Output the (x, y) coordinate of the center of the cell containing the given text.  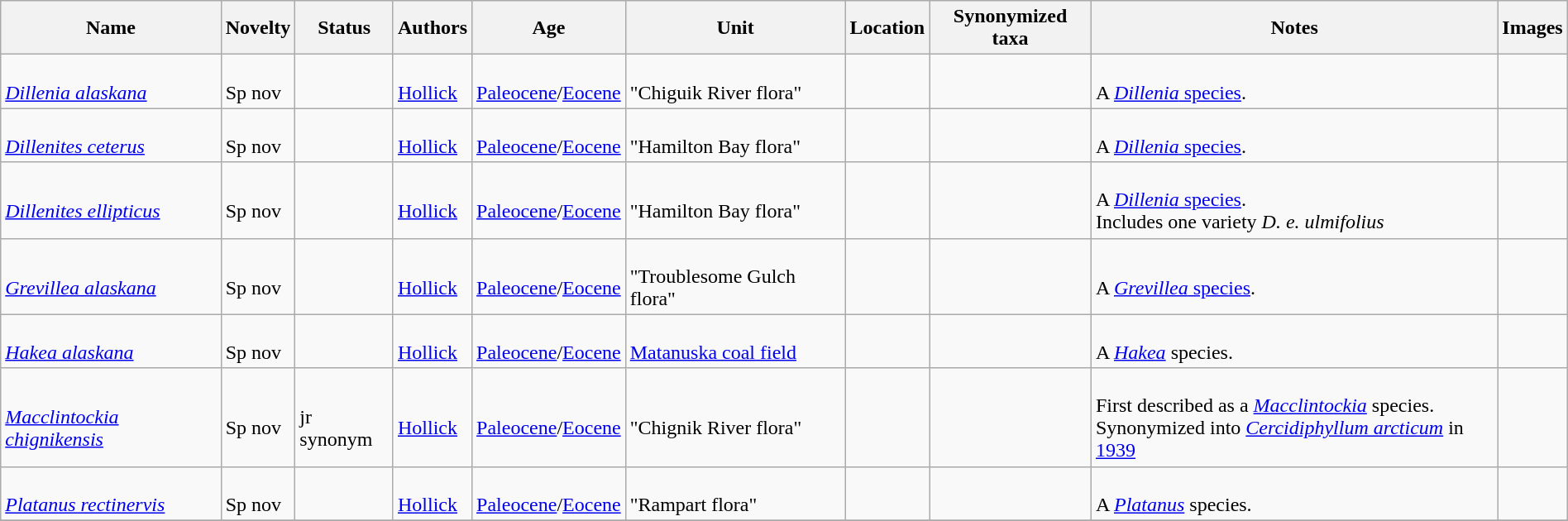
Images (1532, 28)
Macclintockia chignikensis (111, 417)
Novelty (258, 28)
Dillenia alaskana (111, 81)
Hakea alaskana (111, 341)
A Hakea species. (1293, 341)
Notes (1293, 28)
Dillenites ellipticus (111, 200)
"Chiguik River flora" (735, 81)
A Grevillea species. (1293, 276)
Synonymized taxa (1011, 28)
Name (111, 28)
Dillenites ceterus (111, 136)
jr synonym (344, 417)
"Rampart flora" (735, 493)
"Chignik River flora" (735, 417)
A Dillenia species.Includes one variety D. e. ulmifolius (1293, 200)
Unit (735, 28)
Grevillea alaskana (111, 276)
Matanuska coal field (735, 341)
Location (887, 28)
A Platanus species. (1293, 493)
Platanus rectinervis (111, 493)
Authors (432, 28)
First described as a Macclintockia species. Synonymized into Cercidiphyllum arcticum in 1939 (1293, 417)
Age (549, 28)
Status (344, 28)
"Troublesome Gulch flora" (735, 276)
